Detect which cell encompasses the target text, then output its (X, Y) center coordinate. 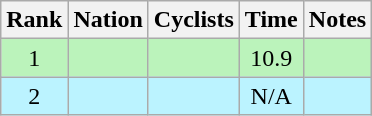
2 (34, 96)
Time (271, 20)
1 (34, 58)
Nation (108, 20)
10.9 (271, 58)
Rank (34, 20)
N/A (271, 96)
Cyclists (194, 20)
Notes (337, 20)
